Provide the [x, y] coordinate of the cell's center where the given text is located.  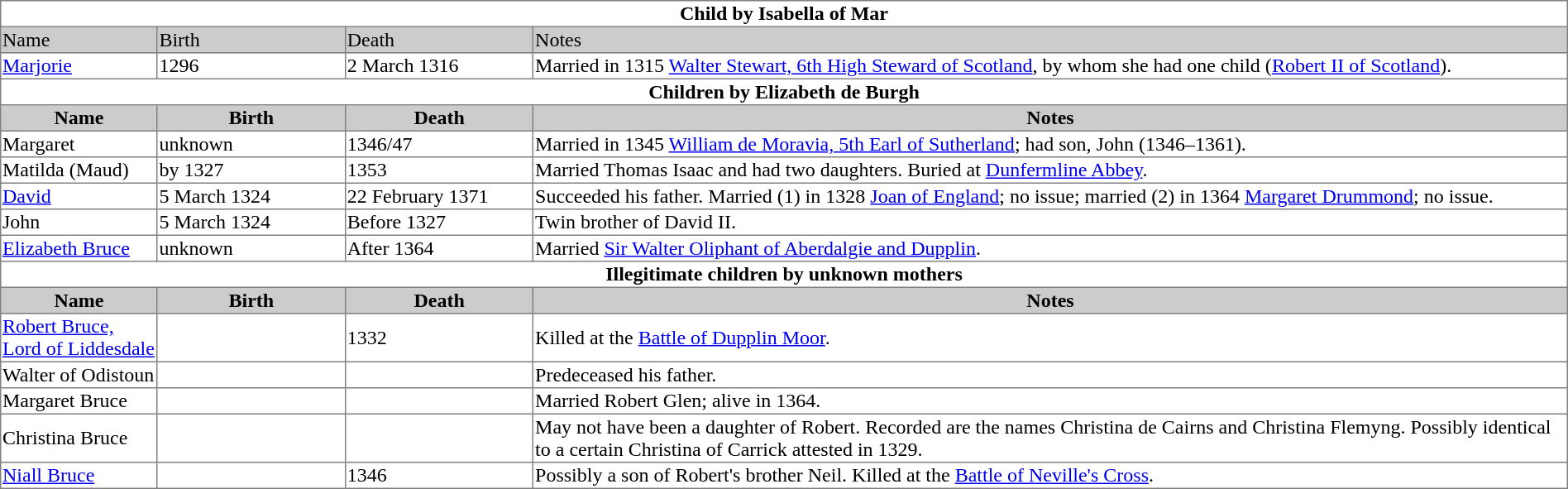
Possibly a son of Robert's brother Neil. Killed at the Battle of Neville's Cross. [1050, 476]
Killed at the Battle of Dupplin Moor. [1050, 338]
Christina Bruce [79, 438]
Married in 1315 Walter Stewart, 6th High Steward of Scotland, by whom she had one child (Robert II of Scotland). [1050, 66]
1332 [440, 338]
Predeceased his father. [1050, 375]
John [79, 223]
Before 1327 [440, 223]
Margaret Bruce [79, 401]
After 1364 [440, 248]
Niall Bruce [79, 476]
22 February 1371 [440, 196]
Robert Bruce, Lord of Liddesdale [79, 338]
Walter of Odistoun [79, 375]
Twin brother of David II. [1050, 223]
David [79, 196]
Elizabeth Bruce [79, 248]
Married Thomas Isaac and had two daughters. Buried at Dunfermline Abbey. [1050, 170]
2 March 1316 [440, 66]
Illegitimate children by unknown mothers [784, 275]
Child by Isabella of Mar [784, 14]
Married Robert Glen; alive in 1364. [1050, 401]
Married Sir Walter Oliphant of Aberdalgie and Dupplin. [1050, 248]
by 1327 [251, 170]
Married in 1345 William de Moravia, 5th Earl of Sutherland; had son, John (1346–1361). [1050, 144]
Children by Elizabeth de Burgh [784, 92]
Succeeded his father. Married (1) in 1328 Joan of England; no issue; married (2) in 1364 Margaret Drummond; no issue. [1050, 196]
1296 [251, 66]
1353 [440, 170]
1346 [440, 476]
Marjorie [79, 66]
Matilda (Maud) [79, 170]
Margaret [79, 144]
1346/47 [440, 144]
